Provide the [X, Y] coordinate of the cell's center where the given text is located.  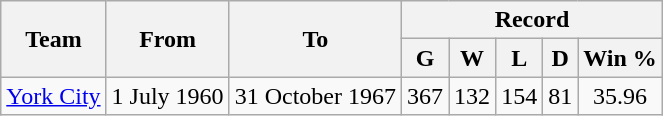
367 [426, 96]
To [315, 39]
From [168, 39]
York City [54, 96]
G [426, 58]
L [520, 58]
Record [532, 20]
81 [560, 96]
Win % [620, 58]
31 October 1967 [315, 96]
35.96 [620, 96]
D [560, 58]
W [472, 58]
1 July 1960 [168, 96]
Team [54, 39]
132 [472, 96]
154 [520, 96]
